Provide the (X, Y) coordinate of the cell's center where the given text is located.  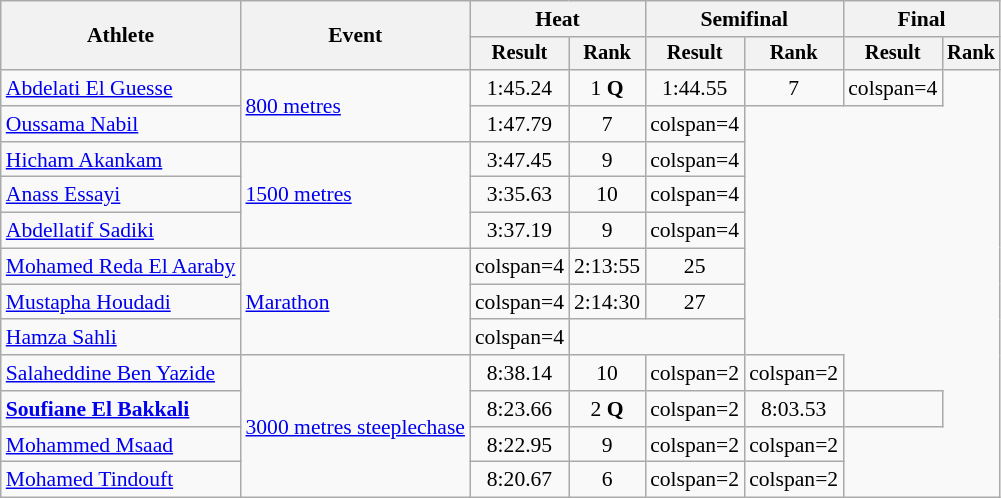
3:37.19 (520, 231)
Semifinal (744, 19)
800 metres (355, 106)
1 Q (607, 88)
Event (355, 36)
Abdellatif Sadiki (121, 231)
Anass Essayi (121, 195)
8:20.67 (520, 480)
3:35.63 (520, 195)
Mohamed Reda El Aaraby (121, 267)
Marathon (355, 302)
3000 metres steeplechase (355, 426)
25 (694, 267)
Final (922, 19)
Abdelati El Guesse (121, 88)
8:38.14 (520, 373)
2:14:30 (607, 302)
8:03.53 (794, 409)
2:13:55 (607, 267)
3:47.45 (520, 160)
1:45.24 (520, 88)
Hicham Akankam (121, 160)
Hamza Sahli (121, 338)
1500 metres (355, 196)
Heat (558, 19)
Soufiane El Bakkali (121, 409)
1:47.79 (520, 124)
1:44.55 (694, 88)
2 Q (607, 409)
Oussama Nabil (121, 124)
Salaheddine Ben Yazide (121, 373)
8:23.66 (520, 409)
Mohammed Msaad (121, 445)
Athlete (121, 36)
27 (694, 302)
Mohamed Tindouft (121, 480)
Mustapha Houdadi (121, 302)
8:22.95 (520, 445)
6 (607, 480)
